Return [X, Y] of the center of cell containing provided text 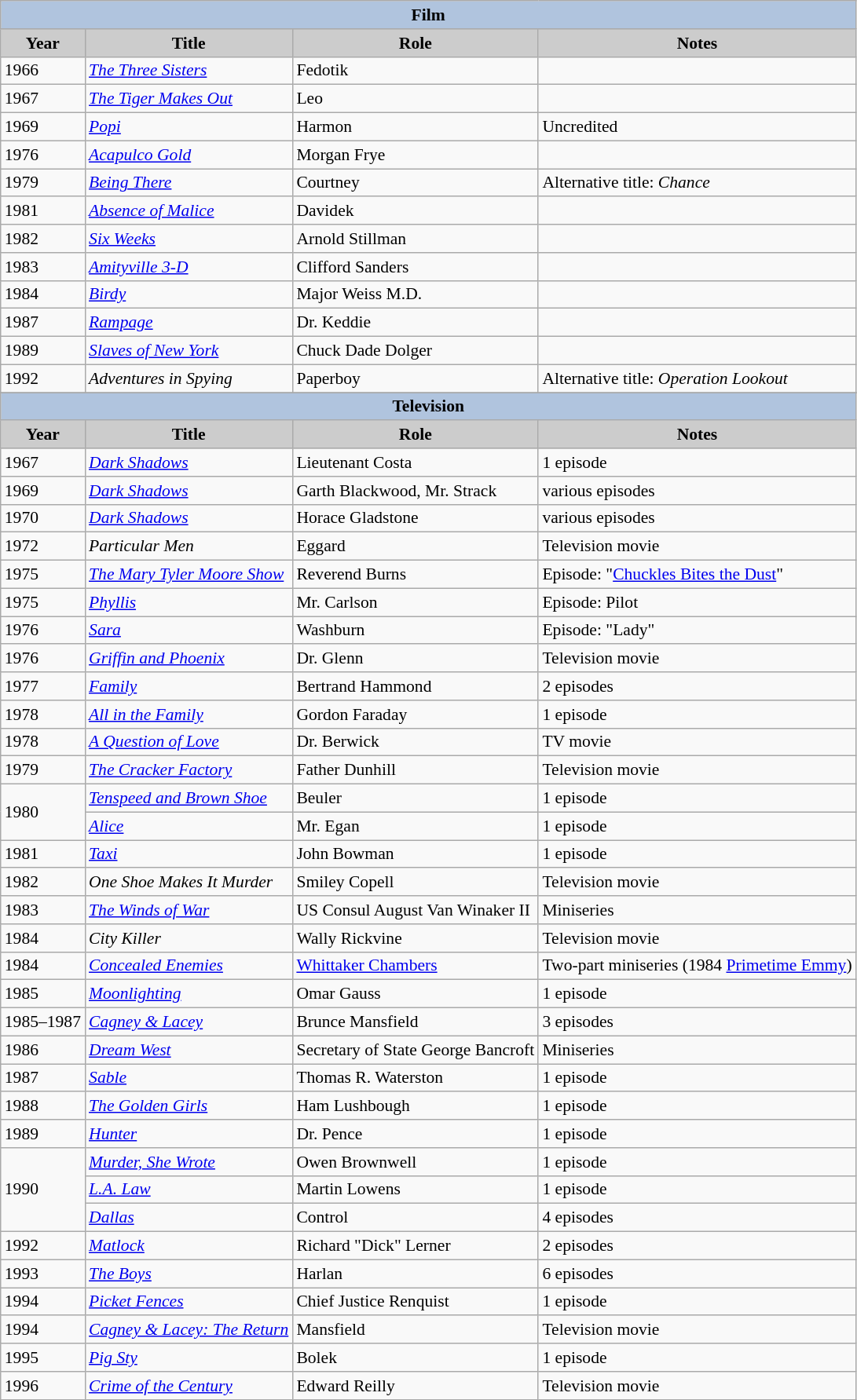
Chief Justice Renquist [415, 1302]
Acapulco Gold [189, 155]
US Consul August Van Winaker II [415, 910]
1966 [42, 71]
Morgan Frye [415, 155]
Thomas R. Waterston [415, 1078]
Reverend Burns [415, 575]
Dr. Keddie [415, 323]
Chuck Dade Dolger [415, 351]
Concealed Enemies [189, 966]
Mr. Egan [415, 826]
Arnold Stillman [415, 239]
Fedotik [415, 71]
Family [189, 686]
1977 [42, 686]
Paperboy [415, 378]
Alternative title: Chance [697, 183]
Dr. Pence [415, 1134]
Phyllis [189, 602]
The Mary Tyler Moore Show [189, 575]
Episode: Pilot [697, 602]
Particular Men [189, 546]
Episode: "Lady" [697, 631]
6 episodes [697, 1274]
Murder, She Wrote [189, 1162]
1972 [42, 546]
L.A. Law [189, 1190]
Griffin and Phoenix [189, 659]
1995 [42, 1358]
Eggard [415, 546]
Taxi [189, 854]
The Boys [189, 1274]
Birdy [189, 294]
Horace Gladstone [415, 518]
1970 [42, 518]
Courtney [415, 183]
Garth Blackwood, Mr. Strack [415, 491]
Father Dunhill [415, 770]
Popi [189, 127]
Pig Sty [189, 1358]
All in the Family [189, 715]
Matlock [189, 1246]
Mansfield [415, 1330]
Two-part miniseries (1984 Primetime Emmy) [697, 966]
One Shoe Makes It Murder [189, 883]
The Tiger Makes Out [189, 99]
Leo [415, 99]
Gordon Faraday [415, 715]
1980 [42, 812]
1996 [42, 1386]
Davidek [415, 211]
3 episodes [697, 1022]
Alternative title: Operation Lookout [697, 378]
Picket Fences [189, 1302]
Slaves of New York [189, 351]
Alice [189, 826]
Tenspeed and Brown Shoe [189, 799]
Whittaker Chambers [415, 966]
John Bowman [415, 854]
Bertrand Hammond [415, 686]
1988 [42, 1106]
Edward Reilly [415, 1386]
Sable [189, 1078]
1985–1987 [42, 1022]
Beuler [415, 799]
Smiley Copell [415, 883]
Six Weeks [189, 239]
Washburn [415, 631]
Harlan [415, 1274]
A Question of Love [189, 742]
Richard "Dick" Lerner [415, 1246]
The Golden Girls [189, 1106]
Film [429, 15]
The Three Sisters [189, 71]
Crime of the Century [189, 1386]
Dr. Glenn [415, 659]
Dr. Berwick [415, 742]
Lieutenant Costa [415, 462]
Moonlighting [189, 994]
1990 [42, 1190]
Hunter [189, 1134]
Adventures in Spying [189, 378]
Uncredited [697, 127]
Dallas [189, 1218]
4 episodes [697, 1218]
Television [429, 407]
The Winds of War [189, 910]
Major Weiss M.D. [415, 294]
Episode: "Chuckles Bites the Dust" [697, 575]
Bolek [415, 1358]
The Cracker Factory [189, 770]
Wally Rickvine [415, 938]
Clifford Sanders [415, 267]
Amityville 3-D [189, 267]
Absence of Malice [189, 211]
Dream West [189, 1050]
Secretary of State George Bancroft [415, 1050]
1985 [42, 994]
Being There [189, 183]
Sara [189, 631]
1986 [42, 1050]
City Killer [189, 938]
Owen Brownwell [415, 1162]
Control [415, 1218]
Omar Gauss [415, 994]
Harmon [415, 127]
1993 [42, 1274]
Cagney & Lacey: The Return [189, 1330]
Martin Lowens [415, 1190]
Rampage [189, 323]
Ham Lushbough [415, 1106]
TV movie [697, 742]
Cagney & Lacey [189, 1022]
Mr. Carlson [415, 602]
Brunce Mansfield [415, 1022]
